Search for the cell housing the specified text and yield its [X, Y] center coordinate. 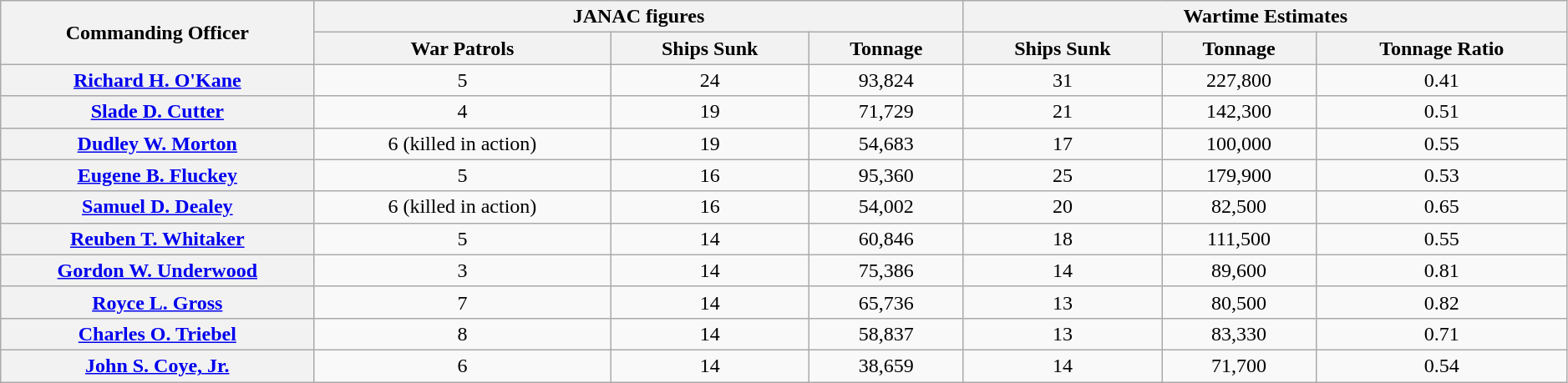
Reuben T. Whitaker [157, 239]
54,683 [886, 144]
Eugene B. Fluckey [157, 175]
21 [1063, 112]
25 [1063, 175]
Dudley W. Morton [157, 144]
54,002 [886, 207]
0.81 [1442, 270]
93,824 [886, 80]
Charles O. Triebel [157, 334]
95,360 [886, 175]
100,000 [1239, 144]
89,600 [1239, 270]
18 [1063, 239]
6 [463, 365]
Slade D. Cutter [157, 112]
War Patrols [463, 48]
8 [463, 334]
80,500 [1239, 302]
60,846 [886, 239]
142,300 [1239, 112]
0.53 [1442, 175]
Tonnage Ratio [1442, 48]
65,736 [886, 302]
JANAC figures [638, 17]
Richard H. O'Kane [157, 80]
20 [1063, 207]
0.41 [1442, 80]
0.51 [1442, 112]
0.65 [1442, 207]
17 [1063, 144]
Gordon W. Underwood [157, 270]
Samuel D. Dealey [157, 207]
227,800 [1239, 80]
111,500 [1239, 239]
0.71 [1442, 334]
179,900 [1239, 175]
Royce L. Gross [157, 302]
58,837 [886, 334]
Commanding Officer [157, 33]
0.82 [1442, 302]
24 [710, 80]
71,729 [886, 112]
3 [463, 270]
4 [463, 112]
7 [463, 302]
83,330 [1239, 334]
31 [1063, 80]
82,500 [1239, 207]
75,386 [886, 270]
71,700 [1239, 365]
John S. Coye, Jr. [157, 365]
Wartime Estimates [1265, 17]
38,659 [886, 365]
0.54 [1442, 365]
